Return the (X, Y) coordinate for the center point of the cell that contains the specified text.  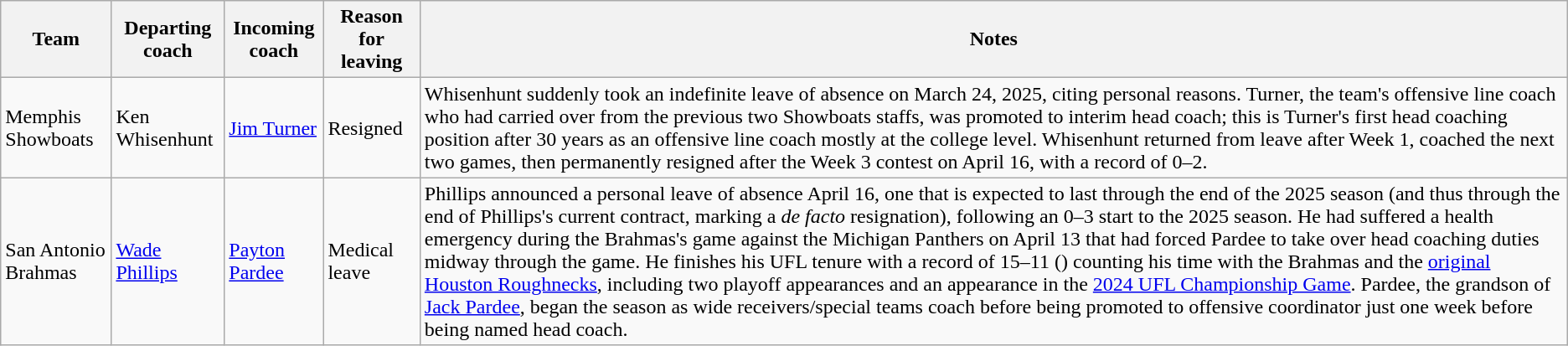
Team (56, 39)
Departing coach (168, 39)
Jim Turner (274, 127)
Reason for leaving (372, 39)
Medical leave (372, 261)
Incoming coach (274, 39)
Wade Phillips (168, 261)
Ken Whisenhunt (168, 127)
Memphis Showboats (56, 127)
Notes (993, 39)
Payton Pardee (274, 261)
San Antonio Brahmas (56, 261)
Resigned (372, 127)
